Search for the cell housing the specified text and yield its [x, y] center coordinate. 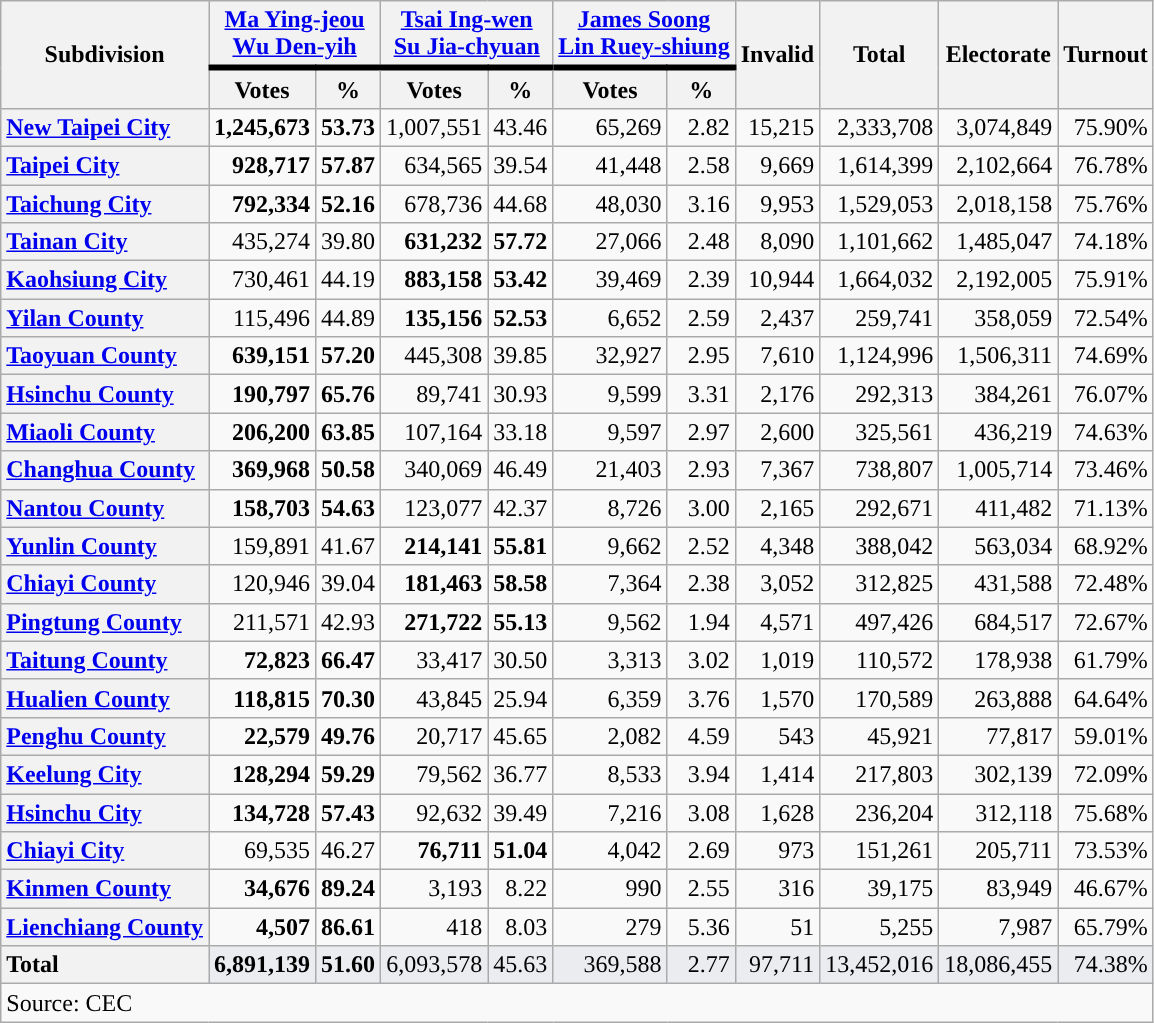
77,817 [998, 736]
51.60 [348, 965]
107,164 [434, 432]
75.91% [1106, 280]
46.49 [520, 470]
631,232 [434, 242]
1,124,996 [880, 356]
42.93 [348, 622]
New Taipei City [105, 127]
Hsinchu City [105, 813]
312,825 [880, 584]
72.54% [1106, 318]
5,255 [880, 927]
973 [777, 851]
39,469 [610, 280]
1,414 [777, 774]
1,007,551 [434, 127]
44.89 [348, 318]
39.04 [348, 584]
6,093,578 [434, 965]
58.58 [520, 584]
1,506,311 [998, 356]
9,562 [610, 622]
48,030 [610, 203]
3.00 [701, 508]
259,741 [880, 318]
53.73 [348, 127]
39,175 [880, 889]
34,676 [262, 889]
206,200 [262, 432]
65.79% [1106, 927]
74.38% [1106, 965]
52.53 [520, 318]
358,059 [998, 318]
158,703 [262, 508]
8,090 [777, 242]
75.90% [1106, 127]
75.76% [1106, 203]
435,274 [262, 242]
Changhua County [105, 470]
2.59 [701, 318]
9,662 [610, 546]
2.38 [701, 584]
72.48% [1106, 584]
57.72 [520, 242]
73.46% [1106, 470]
13,452,016 [880, 965]
9,669 [777, 165]
25.94 [520, 698]
Kinmen County [105, 889]
3,193 [434, 889]
66.47 [348, 660]
236,204 [880, 813]
74.63% [1106, 432]
2,192,005 [998, 280]
8.03 [520, 927]
1,245,673 [262, 127]
68.92% [1106, 546]
36.77 [520, 774]
5.36 [701, 927]
Invalid [777, 55]
71.13% [1106, 508]
497,426 [880, 622]
57.87 [348, 165]
Electorate [998, 55]
6,652 [610, 318]
59.29 [348, 774]
63.85 [348, 432]
792,334 [262, 203]
Source: CEC [578, 1003]
49.76 [348, 736]
Taipei City [105, 165]
92,632 [434, 813]
1,005,714 [998, 470]
57.20 [348, 356]
279 [610, 927]
151,261 [880, 851]
115,496 [262, 318]
45.65 [520, 736]
123,077 [434, 508]
Taitung County [105, 660]
190,797 [262, 394]
118,815 [262, 698]
3,074,849 [998, 127]
Chiayi City [105, 851]
990 [610, 889]
205,711 [998, 851]
2.95 [701, 356]
10,944 [777, 280]
Lienchiang County [105, 927]
1,019 [777, 660]
684,517 [998, 622]
70.30 [348, 698]
76.78% [1106, 165]
30.93 [520, 394]
1,664,032 [880, 280]
Taichung City [105, 203]
39.54 [520, 165]
Chiayi County [105, 584]
2,333,708 [880, 127]
32,927 [610, 356]
316 [777, 889]
45,921 [880, 736]
61.79% [1106, 660]
292,671 [880, 508]
3.02 [701, 660]
445,308 [434, 356]
340,069 [434, 470]
418 [434, 927]
302,139 [998, 774]
1,614,399 [880, 165]
57.43 [348, 813]
292,313 [880, 394]
8,533 [610, 774]
2,082 [610, 736]
43,845 [434, 698]
22,579 [262, 736]
64.64% [1106, 698]
75.68% [1106, 813]
7,367 [777, 470]
55.13 [520, 622]
411,482 [998, 508]
436,219 [998, 432]
Turnout [1106, 55]
86.61 [348, 927]
73.53% [1106, 851]
7,987 [998, 927]
Kaohsiung City [105, 280]
39.49 [520, 813]
3.31 [701, 394]
53.42 [520, 280]
44.19 [348, 280]
79,562 [434, 774]
9,597 [610, 432]
4,042 [610, 851]
30.50 [520, 660]
Hualien County [105, 698]
20,717 [434, 736]
50.58 [348, 470]
2.97 [701, 432]
41.67 [348, 546]
2,102,664 [998, 165]
3.16 [701, 203]
639,151 [262, 356]
15,215 [777, 127]
369,588 [610, 965]
83,949 [998, 889]
678,736 [434, 203]
384,261 [998, 394]
110,572 [880, 660]
178,938 [998, 660]
2.48 [701, 242]
134,728 [262, 813]
Yilan County [105, 318]
44.68 [520, 203]
2,018,158 [998, 203]
72.09% [1106, 774]
128,294 [262, 774]
1.94 [701, 622]
120,946 [262, 584]
6,891,139 [262, 965]
170,589 [880, 698]
59.01% [1106, 736]
7,216 [610, 813]
2.55 [701, 889]
54.63 [348, 508]
51 [777, 927]
263,888 [998, 698]
2.93 [701, 470]
Nantou County [105, 508]
3.76 [701, 698]
72,823 [262, 660]
Penghu County [105, 736]
Taoyuan County [105, 356]
89,741 [434, 394]
2,165 [777, 508]
4.59 [701, 736]
312,118 [998, 813]
74.18% [1106, 242]
Keelung City [105, 774]
James SoongLin Ruey-shiung [644, 34]
72.67% [1106, 622]
39.80 [348, 242]
46.67% [1106, 889]
97,711 [777, 965]
4,571 [777, 622]
928,717 [262, 165]
2.82 [701, 127]
51.04 [520, 851]
74.69% [1106, 356]
181,463 [434, 584]
2,437 [777, 318]
3,313 [610, 660]
211,571 [262, 622]
2.69 [701, 851]
89.24 [348, 889]
Miaoli County [105, 432]
2,600 [777, 432]
Hsinchu County [105, 394]
4,507 [262, 927]
45.63 [520, 965]
1,570 [777, 698]
563,034 [998, 546]
Pingtung County [105, 622]
Subdivision [105, 55]
2.52 [701, 546]
21,403 [610, 470]
Tsai Ing-wenSu Jia-chyuan [467, 34]
1,529,053 [880, 203]
3.94 [701, 774]
883,158 [434, 280]
76,711 [434, 851]
33.18 [520, 432]
65.76 [348, 394]
730,461 [262, 280]
27,066 [610, 242]
Ma Ying-jeouWu Den-yih [295, 34]
52.16 [348, 203]
6,359 [610, 698]
76.07% [1106, 394]
325,561 [880, 432]
3,052 [777, 584]
1,485,047 [998, 242]
431,588 [998, 584]
2,176 [777, 394]
33,417 [434, 660]
217,803 [880, 774]
55.81 [520, 546]
2.58 [701, 165]
42.37 [520, 508]
1,628 [777, 813]
543 [777, 736]
135,156 [434, 318]
8,726 [610, 508]
9,599 [610, 394]
7,364 [610, 584]
634,565 [434, 165]
738,807 [880, 470]
369,968 [262, 470]
271,722 [434, 622]
69,535 [262, 851]
214,141 [434, 546]
3.08 [701, 813]
2.39 [701, 280]
41,448 [610, 165]
7,610 [777, 356]
39.85 [520, 356]
18,086,455 [998, 965]
4,348 [777, 546]
8.22 [520, 889]
9,953 [777, 203]
Tainan City [105, 242]
388,042 [880, 546]
46.27 [348, 851]
2.77 [701, 965]
159,891 [262, 546]
1,101,662 [880, 242]
43.46 [520, 127]
Yunlin County [105, 546]
65,269 [610, 127]
